Identify which cell holds the provided text, then report its [X, Y] central coordinate. 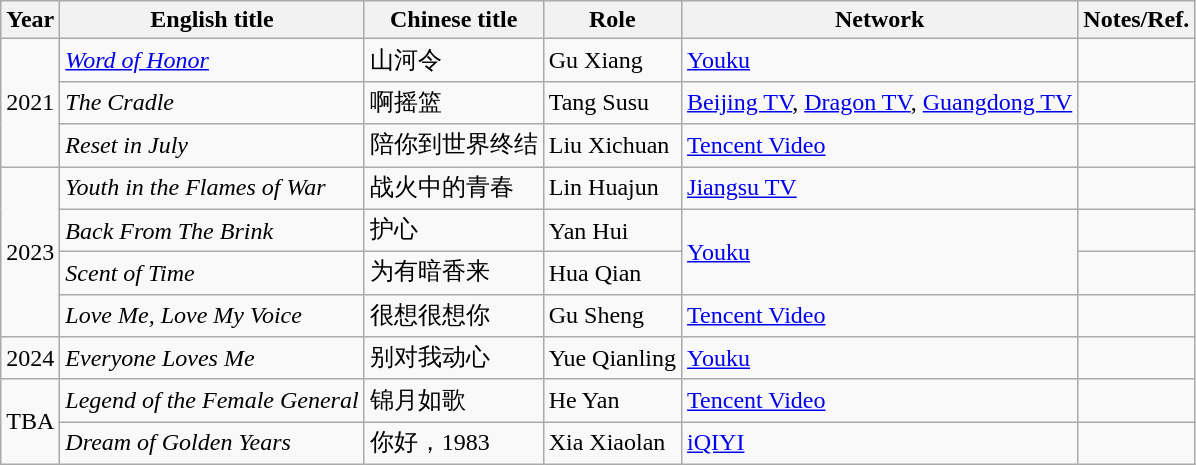
护心 [454, 230]
山河令 [454, 60]
TBA [30, 422]
Gu Sheng [612, 316]
别对我动心 [454, 358]
Everyone Loves Me [212, 358]
战火中的青春 [454, 188]
Tang Susu [612, 102]
Youth in the Flames of War [212, 188]
Dream of Golden Years [212, 444]
Yue Qianling [612, 358]
Beijing TV, Dragon TV, Guangdong TV [880, 102]
Role [612, 20]
Jiangsu TV [880, 188]
Yan Hui [612, 230]
很想很想你 [454, 316]
Scent of Time [212, 274]
Love Me, Love My Voice [212, 316]
Reset in July [212, 146]
Notes/Ref. [1136, 20]
Back From The Brink [212, 230]
Network [880, 20]
你好，1983 [454, 444]
Gu Xiang [612, 60]
Hua Qian [612, 274]
为有暗香来 [454, 274]
Xia Xiaolan [612, 444]
Chinese title [454, 20]
2023 [30, 251]
2024 [30, 358]
陪你到世界终结 [454, 146]
The Cradle [212, 102]
English title [212, 20]
锦月如歌 [454, 400]
Legend of the Female General [212, 400]
Year [30, 20]
2021 [30, 103]
He Yan [612, 400]
啊摇篮 [454, 102]
Word of Honor [212, 60]
Lin Huajun [612, 188]
iQIYI [880, 444]
Liu Xichuan [612, 146]
